Scan for the cell matching the given text and deliver its [X, Y] coordinate at center. 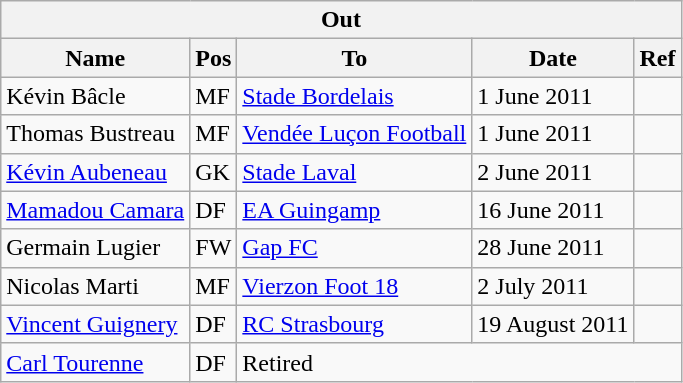
Out [341, 20]
16 June 2011 [553, 210]
Vierzon Foot 18 [354, 286]
Stade Bordelais [354, 96]
GK [214, 172]
Retired [459, 362]
2 July 2011 [553, 286]
Carl Tourenne [96, 362]
To [354, 58]
28 June 2011 [553, 248]
FW [214, 248]
Mamadou Camara [96, 210]
Ref [658, 58]
Thomas Bustreau [96, 134]
RC Strasbourg [354, 324]
Kévin Aubeneau [96, 172]
19 August 2011 [553, 324]
Date [553, 58]
2 June 2011 [553, 172]
Stade Laval [354, 172]
Nicolas Marti [96, 286]
Gap FC [354, 248]
EA Guingamp [354, 210]
Name [96, 58]
Vendée Luçon Football [354, 134]
Kévin Bâcle [96, 96]
Vincent Guignery [96, 324]
Germain Lugier [96, 248]
Pos [214, 58]
